Capture the cell that displays the provided text and extract its [X, Y] central coordinate. 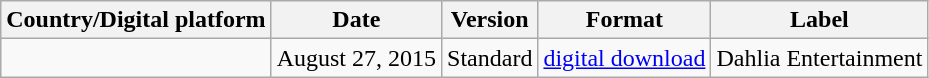
August 27, 2015 [356, 58]
Dahlia Entertainment [820, 58]
digital download [624, 58]
Version [490, 20]
Standard [490, 58]
Country/Digital platform [136, 20]
Date [356, 20]
Format [624, 20]
Label [820, 20]
